Search for the cell housing the specified text and yield its [x, y] center coordinate. 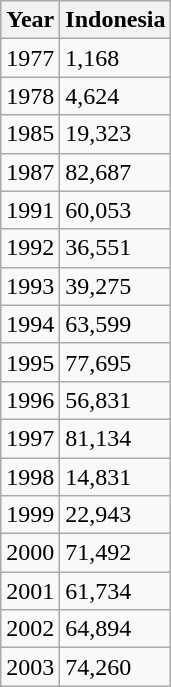
1977 [30, 58]
36,551 [116, 248]
1985 [30, 134]
1,168 [116, 58]
61,734 [116, 591]
1994 [30, 324]
1978 [30, 96]
1992 [30, 248]
Year [30, 20]
63,599 [116, 324]
1996 [30, 400]
64,894 [116, 629]
1997 [30, 438]
2002 [30, 629]
1998 [30, 477]
56,831 [116, 400]
22,943 [116, 515]
4,624 [116, 96]
81,134 [116, 438]
1999 [30, 515]
2003 [30, 667]
1987 [30, 172]
1993 [30, 286]
1995 [30, 362]
77,695 [116, 362]
74,260 [116, 667]
60,053 [116, 210]
14,831 [116, 477]
39,275 [116, 286]
19,323 [116, 134]
Indonesia [116, 20]
2001 [30, 591]
2000 [30, 553]
1991 [30, 210]
71,492 [116, 553]
82,687 [116, 172]
